Locate the cell with the specified text and output its (X, Y) center coordinate. 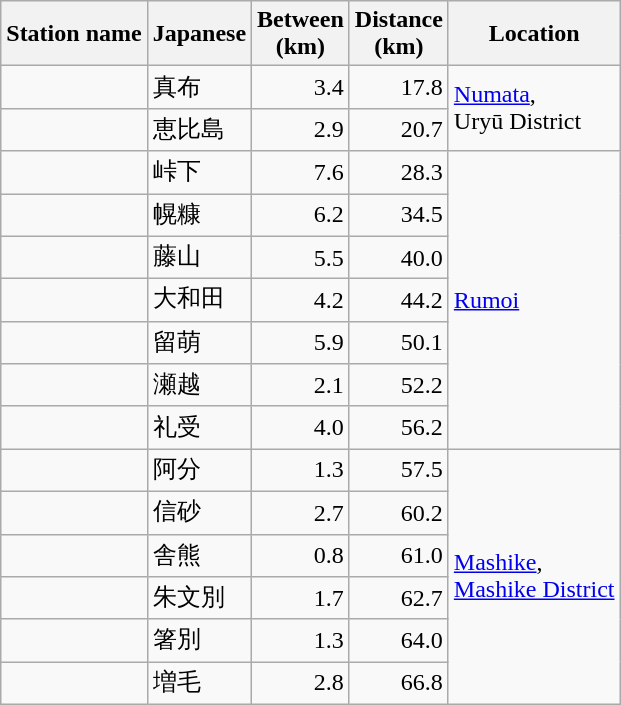
56.2 (398, 428)
17.8 (398, 88)
藤山 (199, 258)
信砂 (199, 512)
Between(km) (301, 34)
44.2 (398, 300)
Distance(km) (398, 34)
1.7 (301, 598)
幌糠 (199, 216)
大和田 (199, 300)
0.8 (301, 556)
64.0 (398, 640)
60.2 (398, 512)
2.7 (301, 512)
Station name (74, 34)
52.2 (398, 386)
Rumoi (534, 300)
3.4 (301, 88)
留萌 (199, 342)
舎熊 (199, 556)
40.0 (398, 258)
阿分 (199, 470)
Japanese (199, 34)
2.8 (301, 684)
峠下 (199, 172)
20.7 (398, 130)
62.7 (398, 598)
箸別 (199, 640)
増毛 (199, 684)
瀬越 (199, 386)
5.5 (301, 258)
2.1 (301, 386)
6.2 (301, 216)
真布 (199, 88)
7.6 (301, 172)
2.9 (301, 130)
57.5 (398, 470)
34.5 (398, 216)
4.2 (301, 300)
Location (534, 34)
66.8 (398, 684)
礼受 (199, 428)
Mashike,Mashike District (534, 576)
50.1 (398, 342)
28.3 (398, 172)
恵比島 (199, 130)
5.9 (301, 342)
61.0 (398, 556)
朱文別 (199, 598)
Numata,Uryū District (534, 108)
4.0 (301, 428)
